Capture the cell that displays the provided text and extract its [x, y] central coordinate. 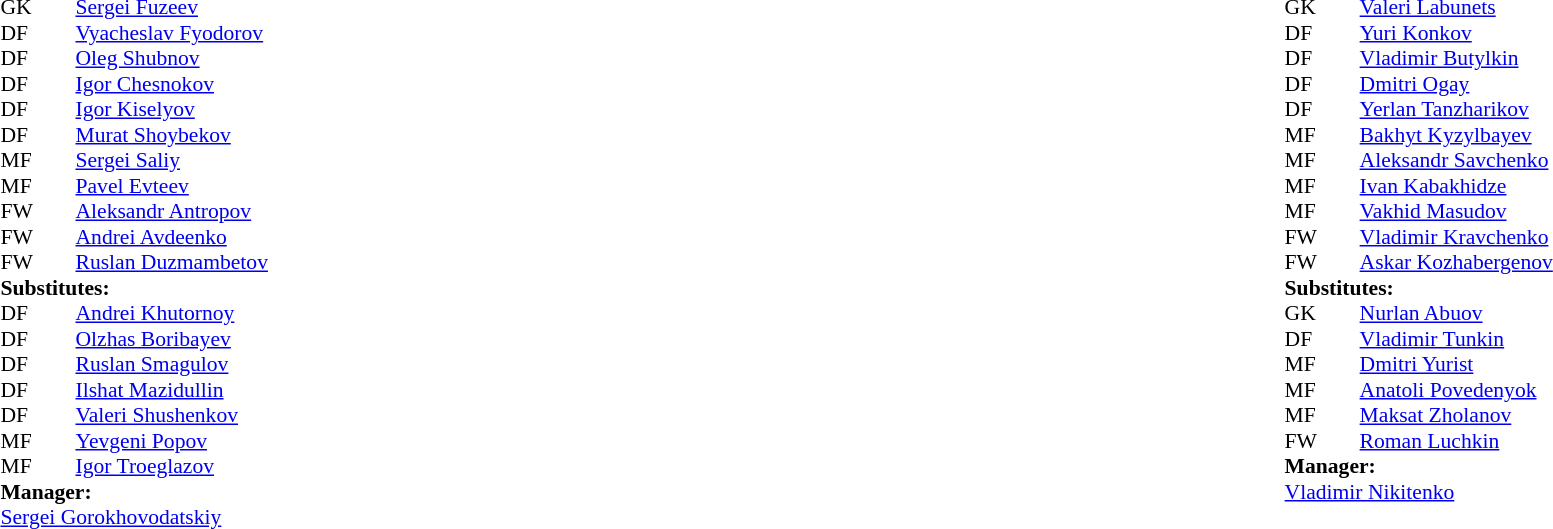
Vyacheslav Fyodorov [172, 33]
Ruslan Smagulov [172, 365]
Igor Kiselyov [172, 109]
Ruslan Duzmambetov [172, 263]
Roman Luchkin [1456, 441]
GK [1304, 313]
Ivan Kabakhidze [1456, 186]
Dmitri Ogay [1456, 84]
Oleg Shubnov [172, 59]
Maksat Zholanov [1456, 415]
Ilshat Mazidullin [172, 390]
Pavel Evteev [172, 186]
Sergei Saliy [172, 161]
Yuri Konkov [1456, 33]
Andrei Avdeenko [172, 237]
Anatoli Povedenyok [1456, 390]
Vladimir Kravchenko [1456, 237]
Nurlan Abuov [1456, 313]
Igor Troeglazov [172, 467]
Olzhas Boribayev [172, 339]
Vladimir Nikitenko [1419, 492]
Igor Chesnokov [172, 84]
Bakhyt Kyzylbayev [1456, 135]
Yevgeni Popov [172, 441]
Andrei Khutornoy [172, 313]
Vladimir Butylkin [1456, 59]
Aleksandr Antropov [172, 211]
Vakhid Masudov [1456, 211]
Murat Shoybekov [172, 135]
Valeri Shushenkov [172, 415]
Aleksandr Savchenko [1456, 161]
Vladimir Tunkin [1456, 339]
Yerlan Tanzharikov [1456, 109]
Askar Kozhabergenov [1456, 263]
Dmitri Yurist [1456, 365]
